Provide the [x, y] coordinate of the cell's center where the given text is located.  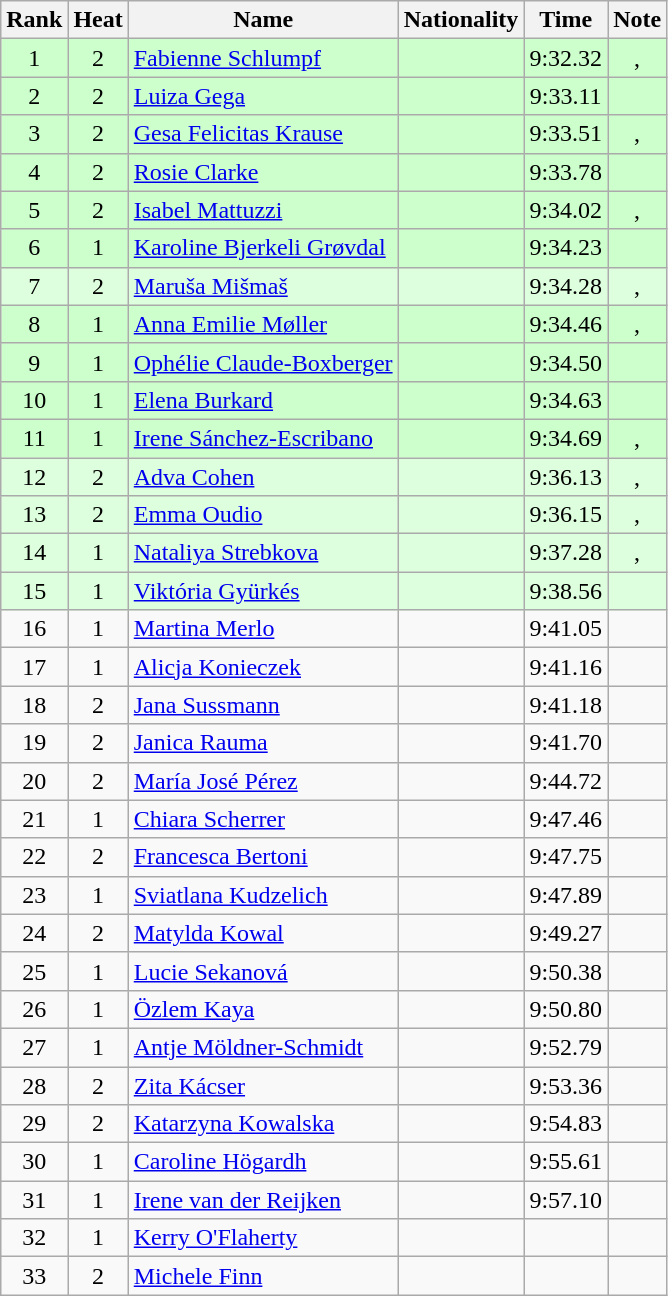
9:34.28 [566, 286]
30 [34, 1162]
19 [34, 743]
28 [34, 1085]
9:49.27 [566, 933]
Kerry O'Flaherty [263, 1238]
Irene Sánchez-Escribano [263, 438]
3 [34, 134]
17 [34, 667]
Zita Kácser [263, 1085]
6 [34, 248]
Caroline Högardh [263, 1162]
Katarzyna Kowalska [263, 1124]
22 [34, 857]
24 [34, 933]
9:55.61 [566, 1162]
Time [566, 20]
Lucie Sekanová [263, 971]
25 [34, 971]
9:47.75 [566, 857]
9:44.72 [566, 781]
9:34.50 [566, 362]
15 [34, 591]
Nationality [461, 20]
9:36.13 [566, 477]
Note [638, 20]
Heat [98, 20]
18 [34, 705]
Name [263, 20]
9:34.23 [566, 248]
9:34.46 [566, 324]
9:37.28 [566, 553]
11 [34, 438]
Irene van der Reijken [263, 1200]
9:50.38 [566, 971]
Luiza Gega [263, 96]
Emma Oudio [263, 515]
20 [34, 781]
33 [34, 1276]
Chiara Scherrer [263, 819]
Nataliya Strebkova [263, 553]
Matylda Kowal [263, 933]
12 [34, 477]
26 [34, 1009]
9:34.69 [566, 438]
5 [34, 210]
31 [34, 1200]
10 [34, 400]
9:36.15 [566, 515]
9:47.46 [566, 819]
27 [34, 1047]
Adva Cohen [263, 477]
23 [34, 895]
María José Pérez [263, 781]
Ophélie Claude-Boxberger [263, 362]
Antje Möldner-Schmidt [263, 1047]
9:41.16 [566, 667]
9:32.32 [566, 58]
Alicja Konieczek [263, 667]
Maruša Mišmaš [263, 286]
9:33.11 [566, 96]
Elena Burkard [263, 400]
14 [34, 553]
9:41.05 [566, 629]
29 [34, 1124]
4 [34, 172]
9:54.83 [566, 1124]
7 [34, 286]
Gesa Felicitas Krause [263, 134]
9:41.18 [566, 705]
9:53.36 [566, 1085]
9:50.80 [566, 1009]
Rank [34, 20]
Martina Merlo [263, 629]
Francesca Bertoni [263, 857]
9:34.63 [566, 400]
Janica Rauma [263, 743]
9:47.89 [566, 895]
21 [34, 819]
9:57.10 [566, 1200]
9 [34, 362]
16 [34, 629]
13 [34, 515]
8 [34, 324]
Fabienne Schlumpf [263, 58]
Rosie Clarke [263, 172]
9:38.56 [566, 591]
9:33.51 [566, 134]
9:33.78 [566, 172]
Anna Emilie Møller [263, 324]
Sviatlana Kudzelich [263, 895]
32 [34, 1238]
9:34.02 [566, 210]
Michele Finn [263, 1276]
9:52.79 [566, 1047]
9:41.70 [566, 743]
Jana Sussmann [263, 705]
Karoline Bjerkeli Grøvdal [263, 248]
Isabel Mattuzzi [263, 210]
Özlem Kaya [263, 1009]
Viktória Gyürkés [263, 591]
